Return [X, Y] of the center of cell containing provided text 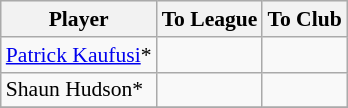
Patrick Kaufusi* [79, 55]
To League [210, 19]
Shaun Hudson* [79, 90]
To Club [304, 19]
Player [79, 19]
